Find where the given text appears and provide that cell's center as (x, y) coordinate. 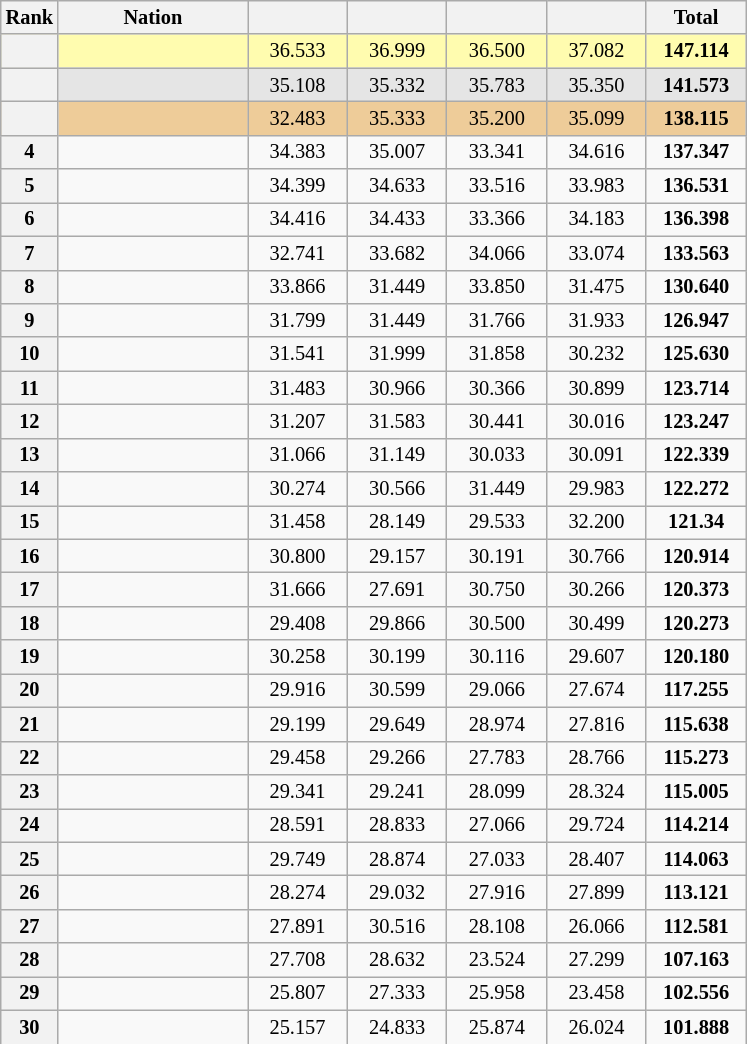
35.350 (597, 85)
25.874 (497, 1027)
35.333 (397, 118)
25.157 (298, 1027)
32.741 (298, 253)
123.714 (696, 388)
30 (30, 1027)
112.581 (696, 926)
107.163 (696, 960)
9 (30, 320)
33.366 (497, 219)
7 (30, 253)
29.983 (597, 489)
28.108 (497, 926)
31.766 (497, 320)
32.200 (597, 522)
27.674 (597, 690)
15 (30, 522)
30.258 (298, 657)
28.974 (497, 724)
30.116 (497, 657)
28.766 (597, 758)
34.383 (298, 152)
126.947 (696, 320)
113.121 (696, 892)
147.114 (696, 51)
28.632 (397, 960)
26.066 (597, 926)
28.274 (298, 892)
30.016 (597, 421)
29 (30, 993)
35.108 (298, 85)
115.273 (696, 758)
13 (30, 455)
27.916 (497, 892)
30.033 (497, 455)
29.266 (397, 758)
30.091 (597, 455)
138.115 (696, 118)
27 (30, 926)
27.691 (397, 589)
30.366 (497, 388)
115.638 (696, 724)
33.983 (597, 186)
35.200 (497, 118)
33.516 (497, 186)
30.899 (597, 388)
25.807 (298, 993)
30.966 (397, 388)
28.874 (397, 859)
136.531 (696, 186)
31.149 (397, 455)
30.566 (397, 489)
23.524 (497, 960)
31.541 (298, 354)
36.999 (397, 51)
11 (30, 388)
30.800 (298, 556)
31.583 (397, 421)
29.866 (397, 623)
31.483 (298, 388)
30.599 (397, 690)
29.458 (298, 758)
35.099 (597, 118)
120.373 (696, 589)
25.958 (497, 993)
31.207 (298, 421)
27.066 (497, 825)
34.399 (298, 186)
30.266 (597, 589)
Nation (153, 17)
10 (30, 354)
27.333 (397, 993)
34.183 (597, 219)
28.591 (298, 825)
28.833 (397, 825)
22 (30, 758)
32.483 (298, 118)
125.630 (696, 354)
17 (30, 589)
28.407 (597, 859)
31.933 (597, 320)
130.640 (696, 287)
8 (30, 287)
133.563 (696, 253)
16 (30, 556)
122.339 (696, 455)
31.858 (497, 354)
26.024 (597, 1027)
27.033 (497, 859)
12 (30, 421)
30.499 (597, 623)
34.633 (397, 186)
120.273 (696, 623)
34.416 (298, 219)
30.516 (397, 926)
117.255 (696, 690)
27.899 (597, 892)
29.032 (397, 892)
24.833 (397, 1027)
30.766 (597, 556)
141.573 (696, 85)
101.888 (696, 1027)
29.607 (597, 657)
121.34 (696, 522)
33.341 (497, 152)
23 (30, 791)
29.408 (298, 623)
29.241 (397, 791)
37.082 (597, 51)
31.666 (298, 589)
20 (30, 690)
28.099 (497, 791)
5 (30, 186)
29.749 (298, 859)
102.556 (696, 993)
24 (30, 825)
33.074 (597, 253)
30.191 (497, 556)
34.066 (497, 253)
31.799 (298, 320)
30.500 (497, 623)
27.708 (298, 960)
21 (30, 724)
26 (30, 892)
25 (30, 859)
29.157 (397, 556)
115.005 (696, 791)
30.750 (497, 589)
34.433 (397, 219)
33.850 (497, 287)
29.724 (597, 825)
18 (30, 623)
35.783 (497, 85)
29.649 (397, 724)
31.066 (298, 455)
27.891 (298, 926)
35.332 (397, 85)
29.066 (497, 690)
30.232 (597, 354)
14 (30, 489)
29.916 (298, 690)
Rank (30, 17)
33.682 (397, 253)
27.816 (597, 724)
122.272 (696, 489)
31.999 (397, 354)
120.180 (696, 657)
136.398 (696, 219)
29.533 (497, 522)
28.324 (597, 791)
28.149 (397, 522)
114.214 (696, 825)
23.458 (597, 993)
137.347 (696, 152)
27.299 (597, 960)
31.458 (298, 522)
35.007 (397, 152)
34.616 (597, 152)
29.341 (298, 791)
30.274 (298, 489)
29.199 (298, 724)
Total (696, 17)
123.247 (696, 421)
28 (30, 960)
33.866 (298, 287)
120.914 (696, 556)
31.475 (597, 287)
30.199 (397, 657)
27.783 (497, 758)
4 (30, 152)
114.063 (696, 859)
36.500 (497, 51)
30.441 (497, 421)
19 (30, 657)
6 (30, 219)
36.533 (298, 51)
